Capture the cell that displays the provided text and extract its (X, Y) central coordinate. 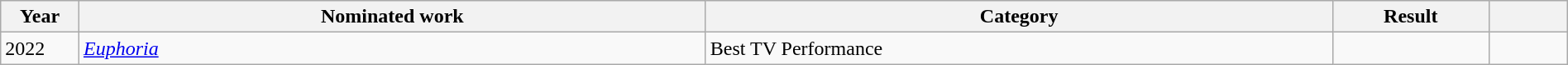
Euphoria (392, 48)
Result (1411, 17)
Category (1019, 17)
Nominated work (392, 17)
Year (40, 17)
2022 (40, 48)
Best TV Performance (1019, 48)
